Return the (X, Y) coordinate for the center point of the cell that contains the specified text.  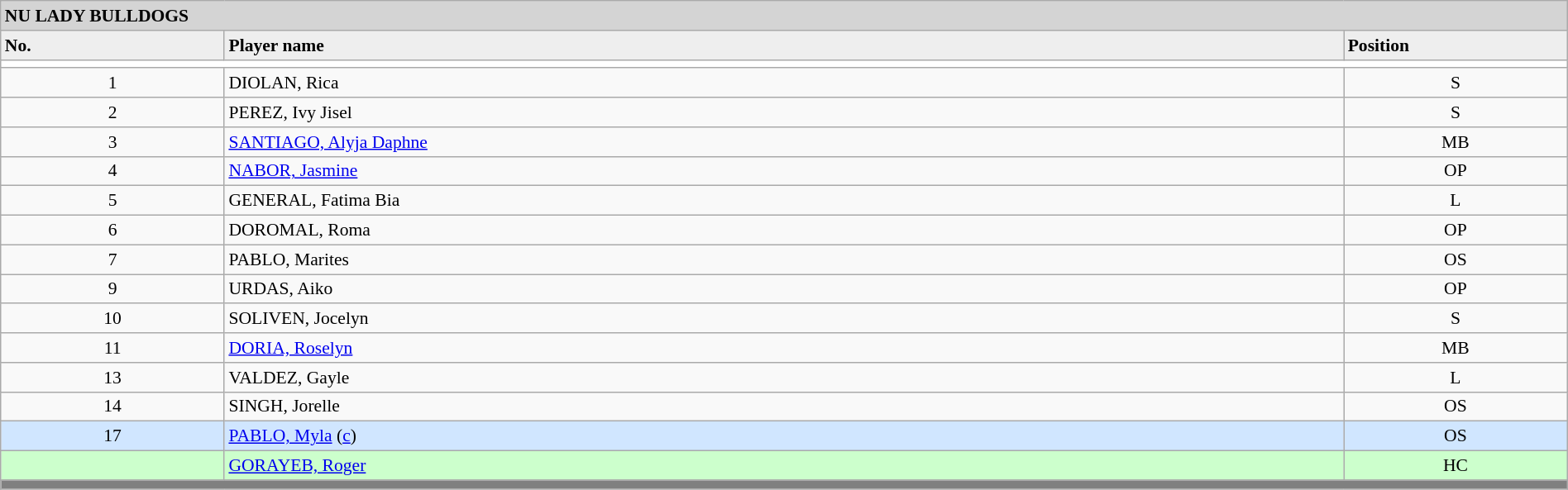
DORIA, Roselyn (784, 348)
VALDEZ, Gayle (784, 378)
HC (1456, 466)
PABLO, Myla (c) (784, 436)
SINGH, Jorelle (784, 407)
NABOR, Jasmine (784, 171)
17 (112, 436)
Position (1456, 45)
3 (112, 142)
DIOLAN, Rica (784, 83)
13 (112, 378)
7 (112, 259)
5 (112, 201)
GORAYEB, Roger (784, 466)
SOLIVEN, Jocelyn (784, 319)
10 (112, 319)
Player name (784, 45)
2 (112, 112)
9 (112, 289)
No. (112, 45)
URDAS, Aiko (784, 289)
14 (112, 407)
1 (112, 83)
PABLO, Marites (784, 259)
4 (112, 171)
PEREZ, Ivy Jisel (784, 112)
DOROMAL, Roma (784, 231)
SANTIAGO, Alyja Daphne (784, 142)
11 (112, 348)
6 (112, 231)
GENERAL, Fatima Bia (784, 201)
NU LADY BULLDOGS (784, 16)
